Output the [X, Y] coordinate of the center of the cell containing the given text.  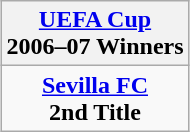
UEFA Cup2006–07 Winners [95, 34]
Sevilla FC2nd Title [95, 98]
